Return [x, y] of the center of cell containing provided text 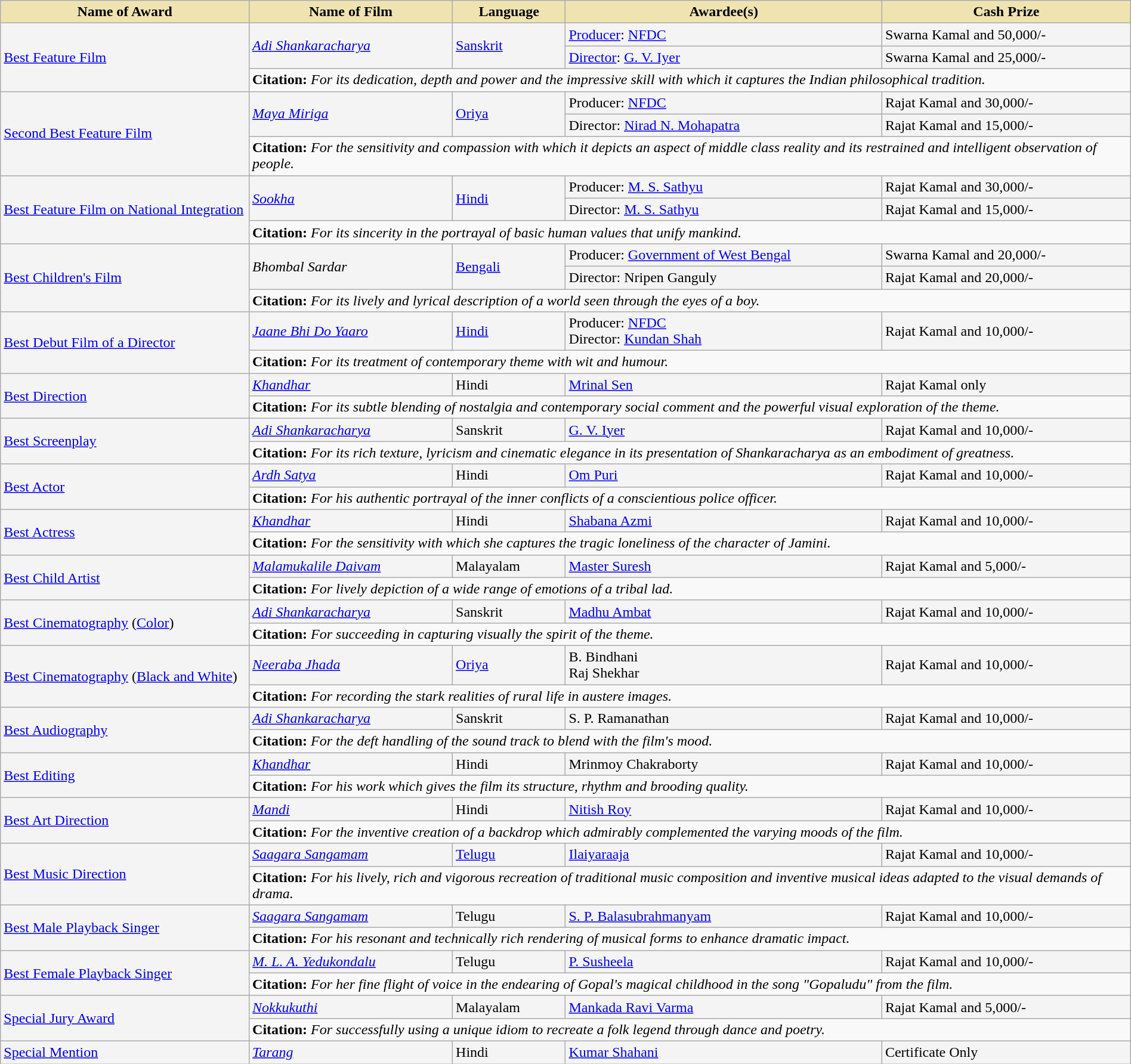
Kumar Shahani [724, 1052]
Om Puri [724, 475]
G. V. Iyer [724, 430]
Tarang [351, 1052]
Best Female Playback Singer [125, 973]
Mandi [351, 809]
Ardh Satya [351, 475]
Citation: For recording the stark realities of rural life in austere images. [690, 696]
Citation: For its rich texture, lyricism and cinematic elegance in its presentation of Shankaracharya as an embodiment of greatness. [690, 453]
Citation: For its lively and lyrical description of a world seen through the eyes of a boy. [690, 300]
Best Child Artist [125, 577]
Citation: For the deft handling of the sound track to blend with the film's mood. [690, 741]
Citation: For her fine flight of voice in the endearing of Gopal's magical childhood in the song "Gopaludu" from the film. [690, 984]
Citation: For its subtle blending of nostalgia and contemporary social comment and the powerful visual exploration of the theme. [690, 407]
Mankada Ravi Varma [724, 1007]
Best Feature Film [125, 57]
Maya Miriga [351, 114]
Best Editing [125, 775]
Producer: M. S. Sathyu [724, 187]
Producer: Government of West Bengal [724, 255]
Second Best Feature Film [125, 134]
Citation: For the sensitivity with which she captures the tragic loneliness of the character of Jamini. [690, 543]
Certificate Only [1006, 1052]
Citation: For succeeding in capturing visually the spirit of the theme. [690, 634]
Nitish Roy [724, 809]
Neeraba Jhada [351, 664]
Bengali [509, 266]
Special Mention [125, 1052]
Best Audiography [125, 730]
Best Debut Film of a Director [125, 342]
Cash Prize [1006, 12]
Best Screenplay [125, 441]
Citation: For his authentic portrayal of the inner conflicts of a conscientious police officer. [690, 498]
Rajat Kamal and 20,000/- [1006, 277]
Master Suresh [724, 566]
Swarna Kamal and 20,000/- [1006, 255]
Language [509, 12]
P. Susheela [724, 961]
Madhu Ambat [724, 611]
Swarna Kamal and 50,000/- [1006, 35]
Producer: NFDCDirector: Kundan Shah [724, 332]
Nokkukuthi [351, 1007]
Swarna Kamal and 25,000/- [1006, 57]
Name of Award [125, 12]
Citation: For lively depiction of a wide range of emotions of a tribal lad. [690, 589]
Mrinal Sen [724, 385]
Best Music Direction [125, 874]
Director: G. V. Iyer [724, 57]
Name of Film [351, 12]
Awardee(s) [724, 12]
B. BindhaniRaj Shekhar [724, 664]
Best Male Playback Singer [125, 927]
Citation: For his work which gives the film its structure, rhythm and brooding quality. [690, 787]
Best Cinematography (Color) [125, 623]
Best Cinematography (Black and White) [125, 676]
Rajat Kamal only [1006, 385]
Citation: For successfully using a unique idiom to recreate a folk legend through dance and poetry. [690, 1029]
Citation: For its treatment of contemporary theme with wit and humour. [690, 362]
M. L. A. Yedukondalu [351, 961]
Citation: For its dedication, depth and power and the impressive skill with which it captures the Indian philosophical tradition. [690, 80]
Mrinmoy Chakraborty [724, 764]
Best Feature Film on National Integration [125, 209]
Special Jury Award [125, 1018]
Director: Nripen Ganguly [724, 277]
Malamukalile Daivam [351, 566]
Sookha [351, 198]
Bhombal Sardar [351, 266]
Citation: For the inventive creation of a backdrop which admirably complemented the varying moods of the film. [690, 832]
Best Direction [125, 396]
Best Art Direction [125, 821]
Shabana Azmi [724, 521]
Citation: For his resonant and technically rich rendering of musical forms to enhance dramatic impact. [690, 939]
Best Actress [125, 532]
Director: Nirad N. Mohapatra [724, 125]
Citation: For its sincerity in the portrayal of basic human values that unify mankind. [690, 232]
Jaane Bhi Do Yaaro [351, 332]
S. P. Ramanathan [724, 719]
Director: M. S. Sathyu [724, 209]
S. P. Balasubrahmanyam [724, 916]
Ilaiyaraaja [724, 855]
Best Actor [125, 487]
Best Children's Film [125, 277]
